Provide the (x, y) coordinate of the cell's center where the given text is located.  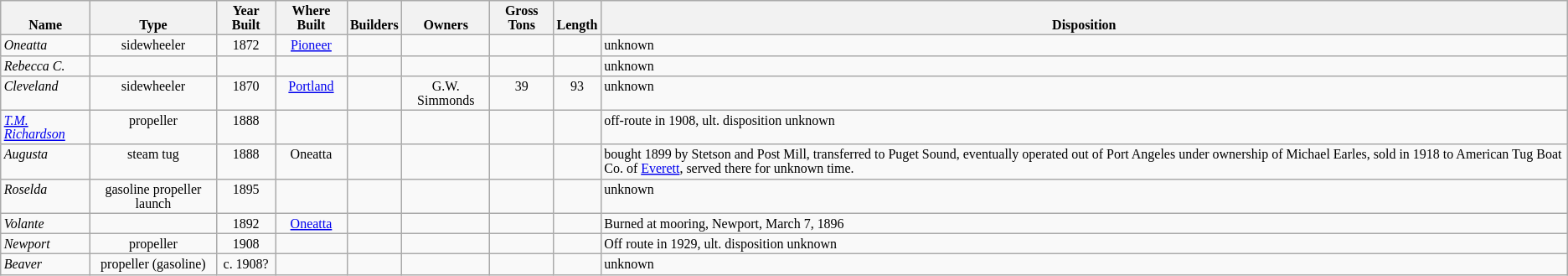
Disposition (1084, 18)
93 (578, 92)
Off route in 1929, ult. disposition unknown (1084, 243)
propeller (gasoline) (154, 264)
Where Built (312, 18)
1892 (246, 223)
1908 (246, 243)
Pioneer (312, 45)
Beaver (45, 264)
Owners (446, 18)
Portland (312, 92)
G.W. Simmonds (446, 92)
Augusta (45, 161)
T.M. Richardson (45, 128)
Builders (374, 18)
Volante (45, 223)
Gross Tons (522, 18)
Rebecca C. (45, 65)
c. 1908? (246, 264)
Burned at mooring, Newport, March 7, 1896 (1084, 223)
gasoline propeller launch (154, 196)
Name (45, 18)
1895 (246, 196)
1872 (246, 45)
off-route in 1908, ult. disposition unknown (1084, 128)
Length (578, 18)
steam tug (154, 161)
Roselda (45, 196)
1870 (246, 92)
39 (522, 92)
Newport (45, 243)
Year Built (246, 18)
Cleveland (45, 92)
Type (154, 18)
